Pinpoint the cell where the given text exists, returning its [x, y] midpoint coordinate. 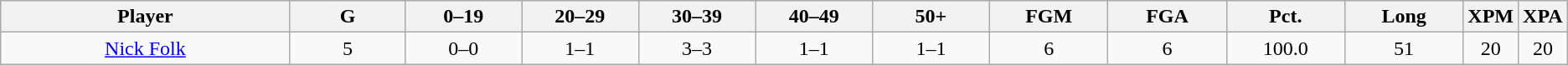
0–19 [463, 17]
FGM [1049, 17]
20–29 [580, 17]
30–39 [697, 17]
G [348, 17]
Pct. [1285, 17]
FGA [1168, 17]
Player [146, 17]
50+ [931, 17]
0–0 [463, 48]
40–49 [814, 17]
XPA [1543, 17]
Long [1404, 17]
Nick Folk [146, 48]
51 [1404, 48]
5 [348, 48]
100.0 [1285, 48]
XPM [1491, 17]
3–3 [697, 48]
